Output the (x, y) coordinate of the center of the cell containing the given text.  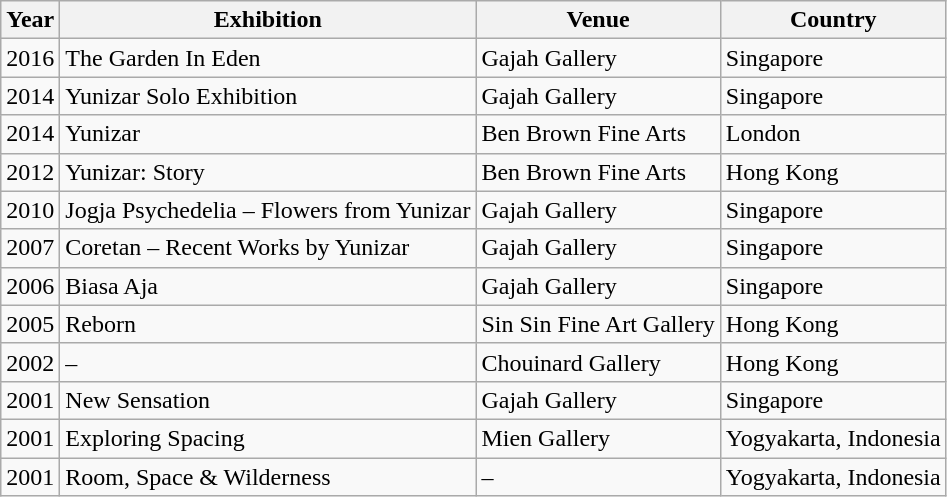
Country (833, 20)
The Garden In Eden (268, 58)
2016 (30, 58)
Yunizar Solo Exhibition (268, 96)
Venue (598, 20)
2007 (30, 248)
2006 (30, 286)
Biasa Aja (268, 286)
Mien Gallery (598, 438)
Room, Space & Wilderness (268, 477)
2002 (30, 362)
Coretan – Recent Works by Yunizar (268, 248)
Exhibition (268, 20)
Chouinard Gallery (598, 362)
Exploring Spacing (268, 438)
Sin Sin Fine Art Gallery (598, 324)
2010 (30, 210)
Reborn (268, 324)
Jogja Psychedelia – Flowers from Yunizar (268, 210)
2005 (30, 324)
Yunizar: Story (268, 172)
London (833, 134)
Year (30, 20)
2012 (30, 172)
New Sensation (268, 400)
Yunizar (268, 134)
